Pinpoint the cell where the given text exists, returning its [X, Y] midpoint coordinate. 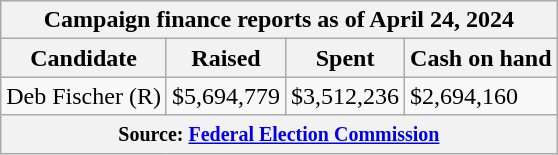
Spent [346, 58]
Raised [226, 58]
Source: Federal Election Commission [279, 134]
Cash on hand [481, 58]
Campaign finance reports as of April 24, 2024 [279, 20]
$3,512,236 [346, 96]
Candidate [84, 58]
Deb Fischer (R) [84, 96]
$2,694,160 [481, 96]
$5,694,779 [226, 96]
